Output the [x, y] coordinate of the center of the cell containing the given text.  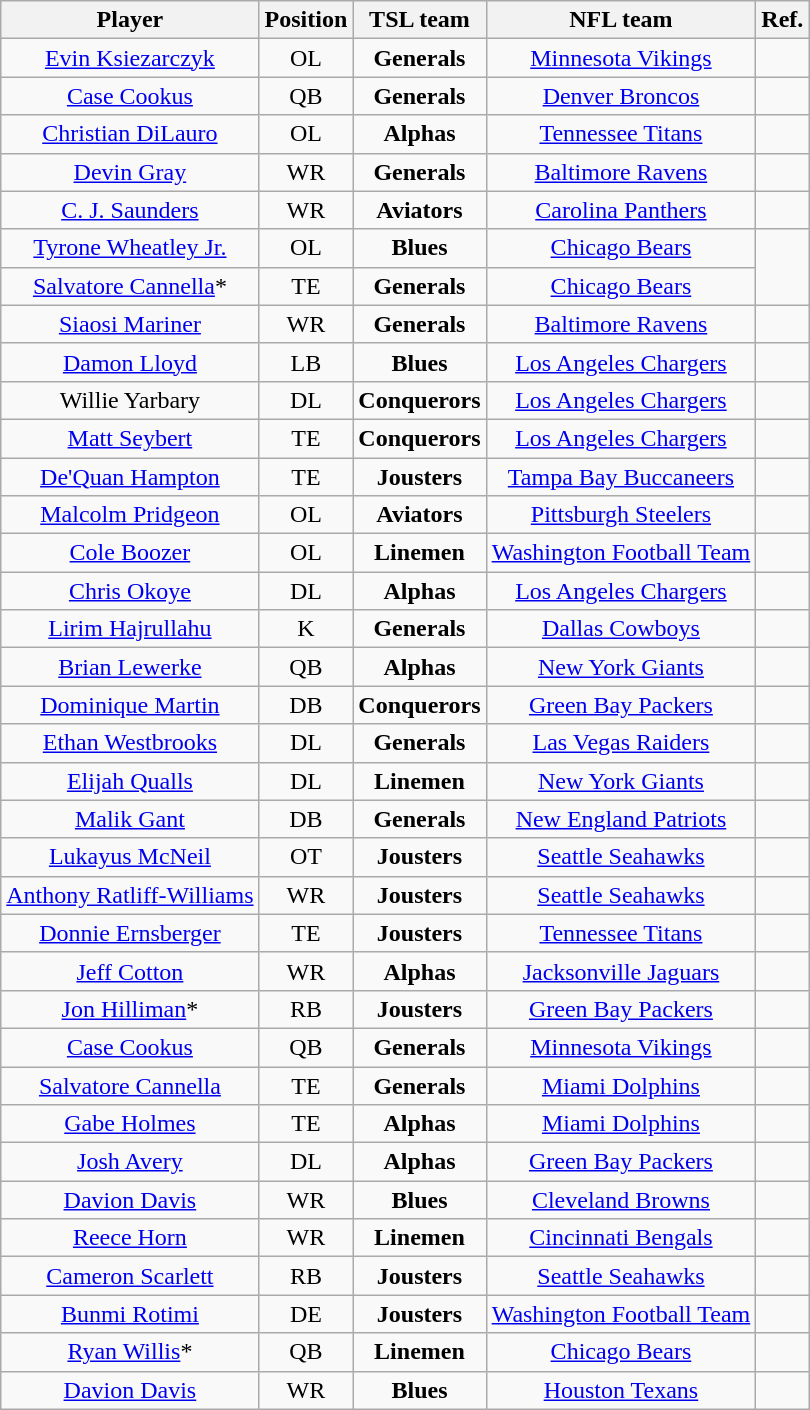
Malcolm Pridgeon [130, 515]
Ref. [782, 20]
Cincinnati Bengals [621, 1238]
Player [130, 20]
Pittsburgh Steelers [621, 515]
Tyrone Wheatley Jr. [130, 248]
Tampa Bay Buccaneers [621, 477]
Denver Broncos [621, 96]
Ryan Willis* [130, 1352]
Jon Hilliman* [130, 1009]
Salvatore Cannella* [130, 286]
Jacksonville Jaguars [621, 971]
Damon Lloyd [130, 362]
LB [306, 362]
Salvatore Cannella [130, 1085]
Evin Ksiezarczyk [130, 58]
Jeff Cotton [130, 971]
Devin Gray [130, 172]
Anthony Ratliff-Williams [130, 895]
Dominique Martin [130, 705]
TSL team [420, 20]
Chris Okoye [130, 591]
Position [306, 20]
Reece Horn [130, 1238]
Bunmi Rotimi [130, 1314]
Lukayus McNeil [130, 857]
New England Patriots [621, 819]
Carolina Panthers [621, 210]
Malik Gant [130, 819]
Christian DiLauro [130, 134]
DE [306, 1314]
C. J. Saunders [130, 210]
K [306, 629]
Donnie Ernsberger [130, 933]
Willie Yarbary [130, 400]
OT [306, 857]
Brian Lewerke [130, 667]
Houston Texans [621, 1390]
Josh Avery [130, 1162]
De'Quan Hampton [130, 477]
Cleveland Browns [621, 1200]
Ethan Westbrooks [130, 743]
Cole Boozer [130, 553]
NFL team [621, 20]
Cameron Scarlett [130, 1276]
Siaosi Mariner [130, 324]
Elijah Qualls [130, 781]
Gabe Holmes [130, 1124]
Dallas Cowboys [621, 629]
Las Vegas Raiders [621, 743]
Lirim Hajrullahu [130, 629]
Matt Seybert [130, 438]
